From the cell containing the given text, extract its center point as (x, y) coordinate. 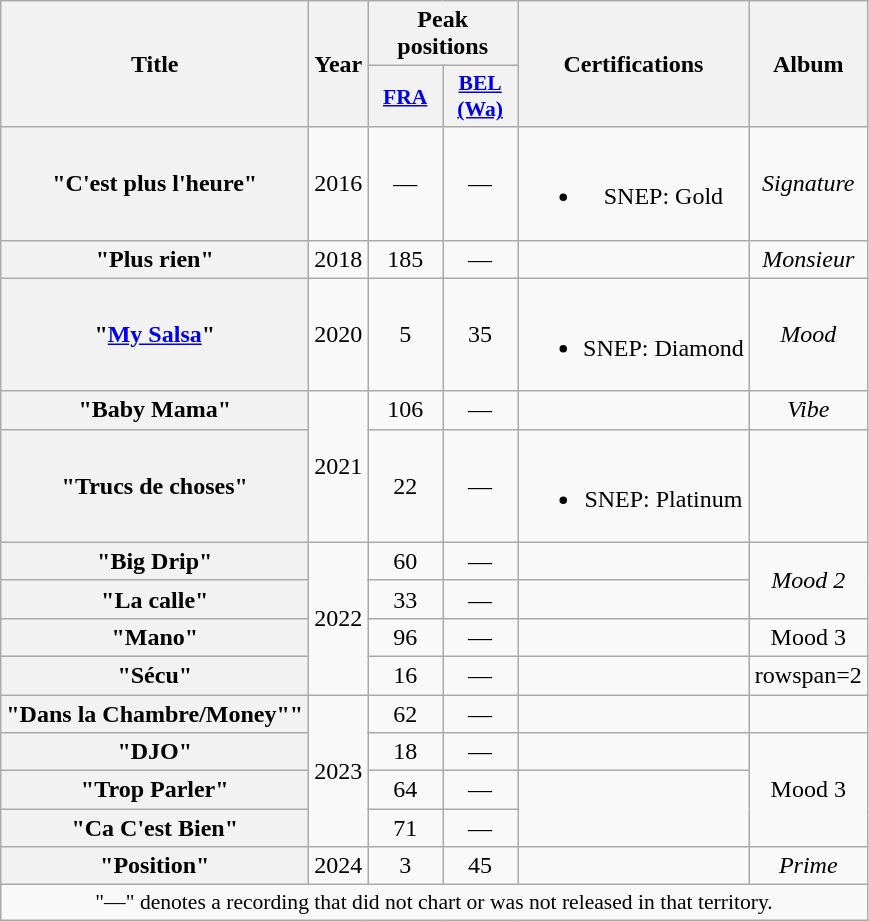
2020 (338, 334)
"Ca C'est Bien" (155, 828)
2018 (338, 259)
16 (406, 675)
Peak positions (443, 34)
Title (155, 64)
"La calle" (155, 599)
96 (406, 637)
"Trucs de choses" (155, 486)
60 (406, 561)
64 (406, 790)
Prime (808, 866)
SNEP: Platinum (634, 486)
"Big Drip" (155, 561)
2021 (338, 466)
"Baby Mama" (155, 410)
33 (406, 599)
35 (480, 334)
Year (338, 64)
FRA (406, 96)
"Dans la Chambre/Money"" (155, 713)
71 (406, 828)
Monsieur (808, 259)
22 (406, 486)
Mood (808, 334)
18 (406, 752)
2023 (338, 770)
Certifications (634, 64)
"Position" (155, 866)
185 (406, 259)
Mood 2 (808, 580)
3 (406, 866)
106 (406, 410)
"My Salsa" (155, 334)
Signature (808, 184)
BEL (Wa) (480, 96)
"—" denotes a recording that did not chart or was not released in that territory. (434, 903)
rowspan=2 (808, 675)
45 (480, 866)
62 (406, 713)
"Trop Parler" (155, 790)
SNEP: Gold (634, 184)
2016 (338, 184)
5 (406, 334)
"DJO" (155, 752)
SNEP: Diamond (634, 334)
2022 (338, 618)
"Sécu" (155, 675)
"Mano" (155, 637)
Vibe (808, 410)
2024 (338, 866)
"Plus rien" (155, 259)
"C'est plus l'heure" (155, 184)
Album (808, 64)
